Return [x, y] of the center of cell containing provided text 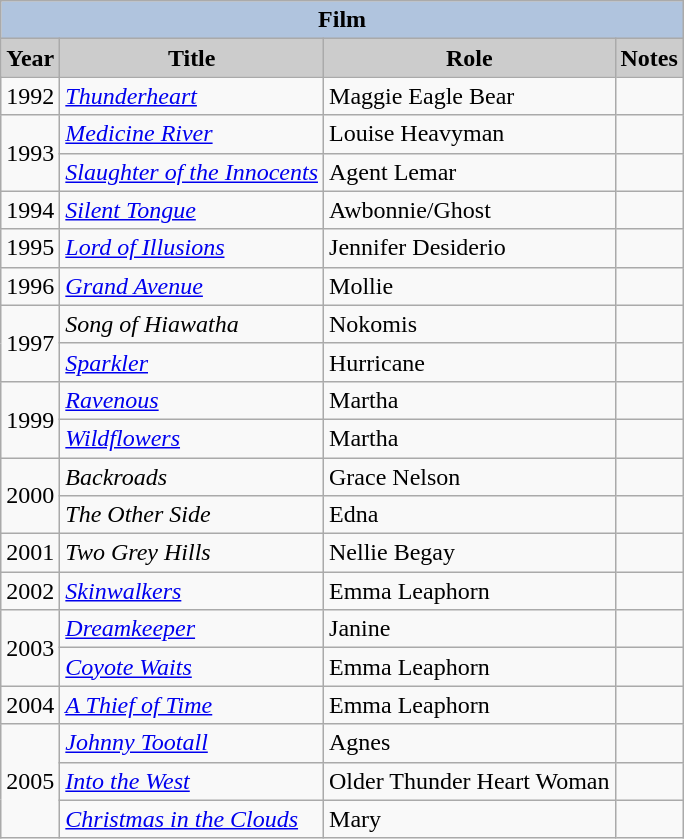
2005 [30, 781]
Louise Heavyman [470, 134]
1999 [30, 419]
1996 [30, 286]
2000 [30, 496]
Song of Hiawatha [192, 324]
Older Thunder Heart Woman [470, 781]
2003 [30, 648]
Agent Lemar [470, 172]
Into the West [192, 781]
Year [30, 58]
2002 [30, 591]
1993 [30, 153]
Slaughter of the Innocents [192, 172]
Two Grey Hills [192, 553]
2001 [30, 553]
Maggie Eagle Bear [470, 96]
Medicine River [192, 134]
Backroads [192, 477]
1994 [30, 210]
Film [342, 20]
1992 [30, 96]
Role [470, 58]
The Other Side [192, 515]
Edna [470, 515]
Jennifer Desiderio [470, 248]
Nellie Begay [470, 553]
Coyote Waits [192, 667]
Nokomis [470, 324]
Johnny Tootall [192, 743]
Grace Nelson [470, 477]
Agnes [470, 743]
Mollie [470, 286]
Silent Tongue [192, 210]
Mary [470, 819]
Dreamkeeper [192, 629]
A Thief of Time [192, 705]
Christmas in the Clouds [192, 819]
Janine [470, 629]
Thunderheart [192, 96]
1997 [30, 343]
Ravenous [192, 400]
1995 [30, 248]
2004 [30, 705]
Wildflowers [192, 438]
Awbonnie/Ghost [470, 210]
Skinwalkers [192, 591]
Sparkler [192, 362]
Notes [649, 58]
Lord of Illusions [192, 248]
Grand Avenue [192, 286]
Title [192, 58]
Hurricane [470, 362]
